Determine the (x, y) coordinate at the center of the cell enclosing the given text.  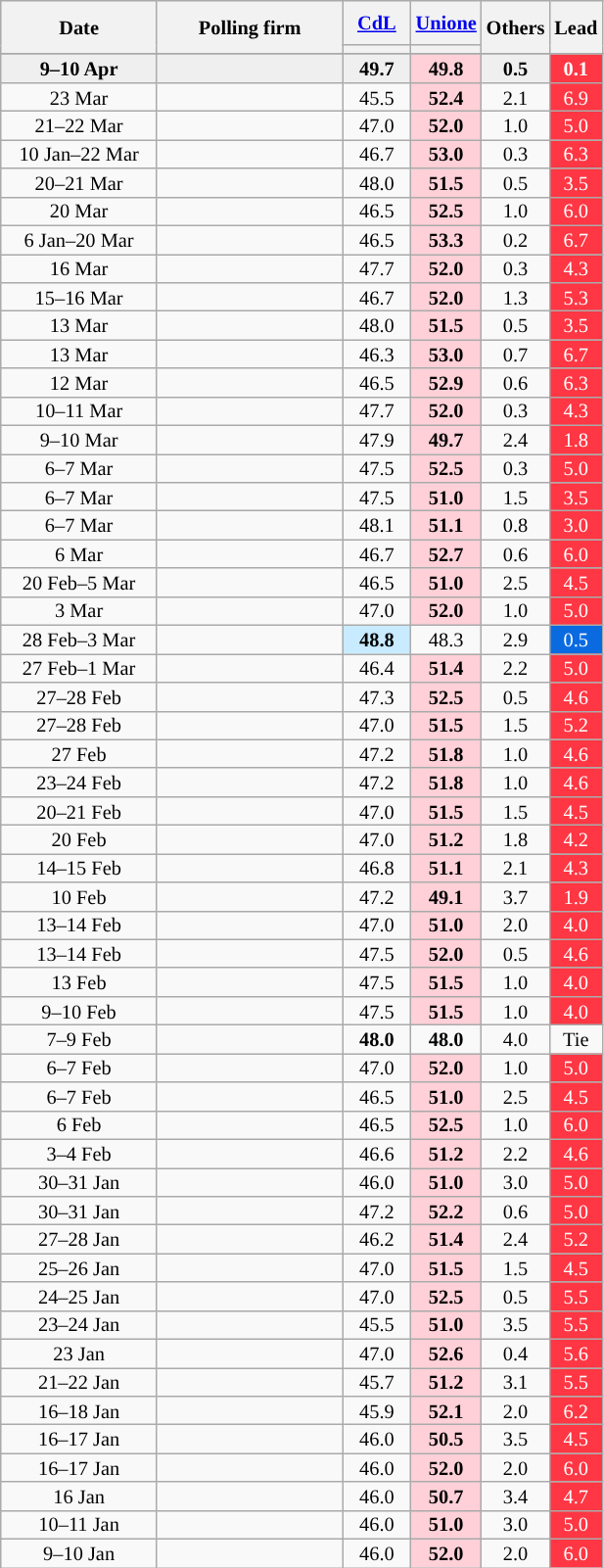
0.1 (576, 69)
13 Feb (79, 981)
Date (79, 27)
16–18 Jan (79, 1410)
15–16 Mar (79, 296)
46.2 (377, 1238)
46.3 (377, 355)
52.4 (446, 96)
52.6 (446, 1354)
23 Mar (79, 96)
1.3 (516, 296)
23 Jan (79, 1354)
9–10 Apr (79, 69)
10–11 Jan (79, 1524)
0.8 (516, 525)
46.6 (377, 1154)
14–15 Feb (79, 868)
3 Mar (79, 611)
Lead (576, 27)
6.9 (576, 96)
12 Mar (79, 382)
16 Mar (79, 268)
0.4 (516, 1354)
48.1 (377, 525)
10 Jan–22 Mar (79, 153)
4.7 (576, 1497)
16 Jan (79, 1497)
46.4 (377, 668)
50.5 (446, 1438)
5.3 (576, 296)
3–4 Feb (79, 1154)
21–22 Mar (79, 125)
6 Feb (79, 1124)
9–10 Jan (79, 1553)
45.9 (377, 1410)
53.3 (446, 239)
23–24 Feb (79, 782)
27–28 Jan (79, 1238)
6.2 (576, 1410)
24–25 Jan (79, 1297)
7–9 Feb (79, 1038)
27 Feb (79, 754)
4.2 (576, 838)
52.1 (446, 1410)
9–10 Mar (79, 439)
3.4 (516, 1497)
10–11 Mar (79, 411)
9–10 Feb (79, 1011)
20 Feb–5 Mar (79, 582)
0.7 (516, 355)
49.8 (446, 69)
20 Mar (79, 212)
21–22 Jan (79, 1381)
52.9 (446, 382)
Polling firm (250, 27)
Unione (446, 22)
Tie (576, 1038)
27 Feb–1 Mar (79, 668)
47.9 (377, 439)
3.1 (516, 1381)
52.2 (446, 1211)
46.8 (377, 868)
48.3 (446, 639)
20–21 Feb (79, 811)
Others (516, 27)
10 Feb (79, 897)
25–26 Jan (79, 1267)
6 Jan–20 Mar (79, 239)
6 Mar (79, 554)
CdL (377, 22)
47.3 (377, 695)
28 Feb–3 Mar (79, 639)
3.7 (516, 897)
49.1 (446, 897)
1.9 (576, 897)
50.7 (446, 1497)
20 Feb (79, 838)
52.7 (446, 554)
0.2 (516, 239)
23–24 Jan (79, 1324)
48.8 (377, 639)
2.9 (516, 639)
45.7 (377, 1381)
20–21 Mar (79, 182)
5.6 (576, 1354)
